Extract the [X, Y] coordinate from the center of the cell holding the provided text.  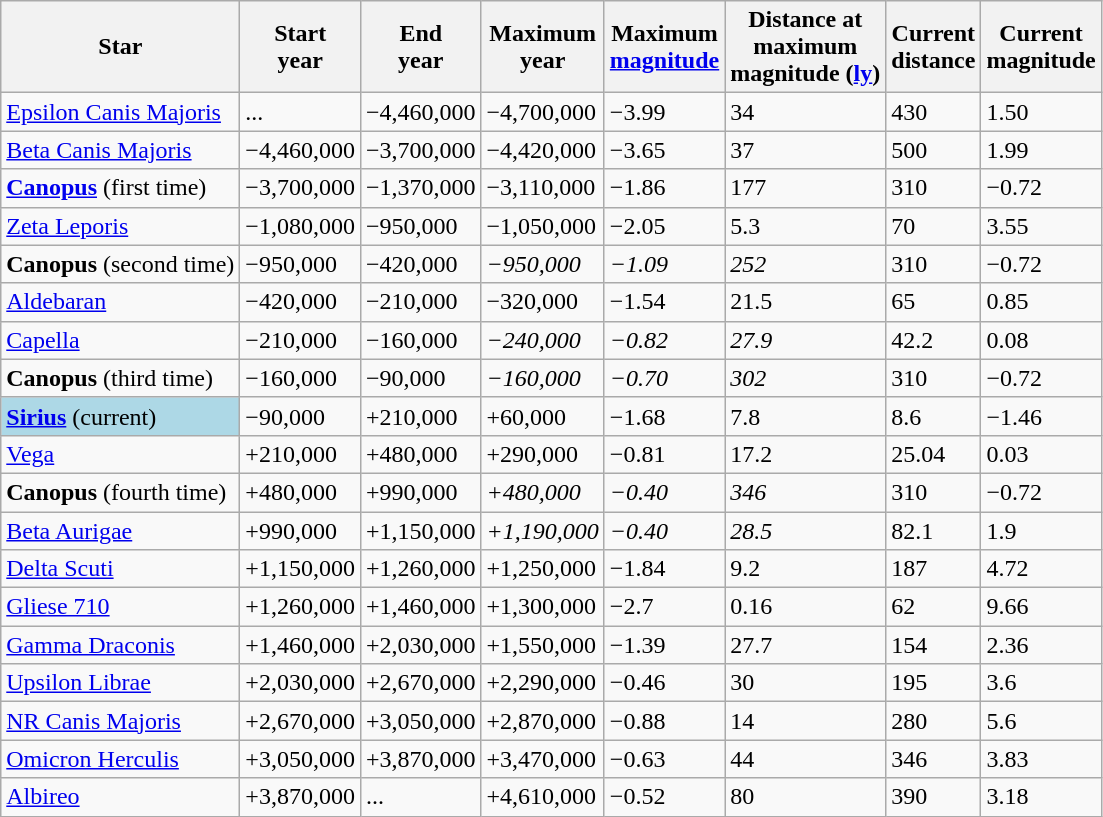
Zeta Leporis [120, 226]
−2.05 [664, 226]
21.5 [806, 302]
+1,190,000 [542, 531]
+1,550,000 [542, 645]
Gamma Draconis [120, 645]
0.08 [1041, 340]
62 [934, 607]
−320,000 [542, 302]
8.6 [934, 416]
Gliese 710 [120, 607]
Upsilon Librae [120, 683]
−2.7 [664, 607]
Startyear [300, 47]
2.36 [1041, 645]
−1,370,000 [420, 188]
−0.46 [664, 683]
34 [806, 112]
27.9 [806, 340]
3.83 [1041, 759]
Sirius (current) [120, 416]
Maximumyear [542, 47]
+4,610,000 [542, 797]
17.2 [806, 454]
65 [934, 302]
−0.82 [664, 340]
−1,080,000 [300, 226]
5.3 [806, 226]
27.7 [806, 645]
187 [934, 569]
82.1 [934, 531]
302 [806, 378]
Canopus (fourth time) [120, 492]
−1.54 [664, 302]
−0.52 [664, 797]
Beta Aurigae [120, 531]
5.6 [1041, 721]
Distance atmaximum magnitude (ly) [806, 47]
Capella [120, 340]
−3,110,000 [542, 188]
1.99 [1041, 150]
3.18 [1041, 797]
−1.84 [664, 569]
14 [806, 721]
−1,050,000 [542, 226]
30 [806, 683]
Albireo [120, 797]
44 [806, 759]
Canopus (third time) [120, 378]
+1,250,000 [542, 569]
9.2 [806, 569]
Star [120, 47]
Currentdistance [934, 47]
+2,870,000 [542, 721]
4.72 [1041, 569]
390 [934, 797]
−1.39 [664, 645]
Omicron Herculis [120, 759]
154 [934, 645]
Epsilon Canis Majoris [120, 112]
+1,300,000 [542, 607]
195 [934, 683]
−4,420,000 [542, 150]
+290,000 [542, 454]
+2,290,000 [542, 683]
−3.99 [664, 112]
−1.86 [664, 188]
7.8 [806, 416]
−0.63 [664, 759]
Maximummagnitude [664, 47]
80 [806, 797]
0.03 [1041, 454]
−1.09 [664, 264]
Aldebaran [120, 302]
−4,700,000 [542, 112]
280 [934, 721]
0.16 [806, 607]
9.66 [1041, 607]
Canopus (second time) [120, 264]
−1.46 [1041, 416]
42.2 [934, 340]
Currentmagnitude [1041, 47]
1.50 [1041, 112]
177 [806, 188]
NR Canis Majoris [120, 721]
−1.68 [664, 416]
500 [934, 150]
37 [806, 150]
252 [806, 264]
−0.81 [664, 454]
28.5 [806, 531]
70 [934, 226]
+60,000 [542, 416]
Endyear [420, 47]
−0.70 [664, 378]
+3,470,000 [542, 759]
Delta Scuti [120, 569]
0.85 [1041, 302]
3.55 [1041, 226]
1.9 [1041, 531]
−0.88 [664, 721]
Beta Canis Majoris [120, 150]
3.6 [1041, 683]
25.04 [934, 454]
Vega [120, 454]
−240,000 [542, 340]
−3.65 [664, 150]
430 [934, 112]
Canopus (first time) [120, 188]
